Detect which cell encompasses the target text, then output its (x, y) center coordinate. 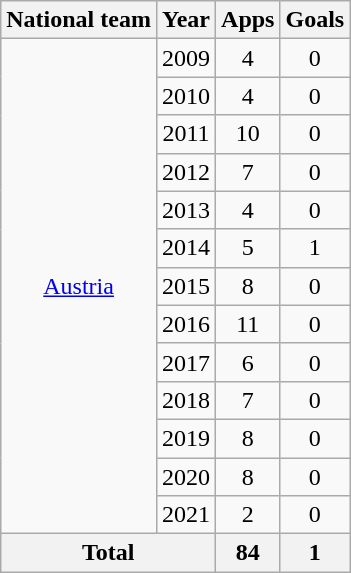
2020 (186, 477)
Goals (315, 20)
2009 (186, 58)
2013 (186, 210)
Austria (79, 286)
10 (248, 134)
Total (108, 553)
84 (248, 553)
2021 (186, 515)
2018 (186, 400)
National team (79, 20)
11 (248, 324)
2014 (186, 248)
2 (248, 515)
5 (248, 248)
Apps (248, 20)
2016 (186, 324)
2010 (186, 96)
2015 (186, 286)
Year (186, 20)
2017 (186, 362)
6 (248, 362)
2012 (186, 172)
2019 (186, 438)
2011 (186, 134)
